Return the [X, Y] coordinate for the center point of the cell that contains the specified text.  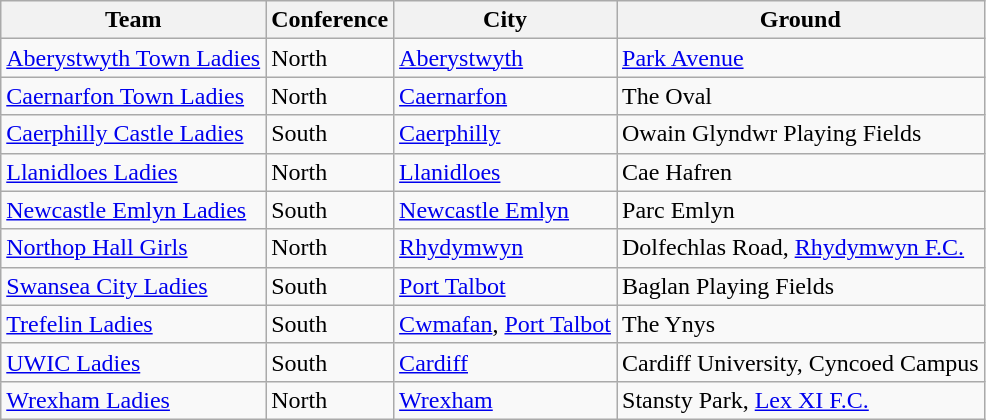
Cwmafan, Port Talbot [506, 324]
Cardiff University, Cyncoed Campus [800, 362]
Park Avenue [800, 58]
Ground [800, 20]
City [506, 20]
The Oval [800, 96]
UWIC Ladies [134, 362]
Newcastle Emlyn [506, 210]
Caerphilly Castle Ladies [134, 134]
Port Talbot [506, 286]
Dolfechlas Road, Rhydymwyn F.C. [800, 248]
Baglan Playing Fields [800, 286]
Swansea City Ladies [134, 286]
Aberystwyth Town Ladies [134, 58]
Stansty Park, Lex XI F.C. [800, 400]
The Ynys [800, 324]
Caerphilly [506, 134]
Cae Hafren [800, 172]
Parc Emlyn [800, 210]
Owain Glyndwr Playing Fields [800, 134]
Aberystwyth [506, 58]
Trefelin Ladies [134, 324]
Northop Hall Girls [134, 248]
Wrexham Ladies [134, 400]
Rhydymwyn [506, 248]
Llanidloes Ladies [134, 172]
Caernarfon Town Ladies [134, 96]
Llanidloes [506, 172]
Team [134, 20]
Conference [330, 20]
Cardiff [506, 362]
Caernarfon [506, 96]
Newcastle Emlyn Ladies [134, 210]
Wrexham [506, 400]
